Pinpoint the cell where the given text exists, returning its (x, y) midpoint coordinate. 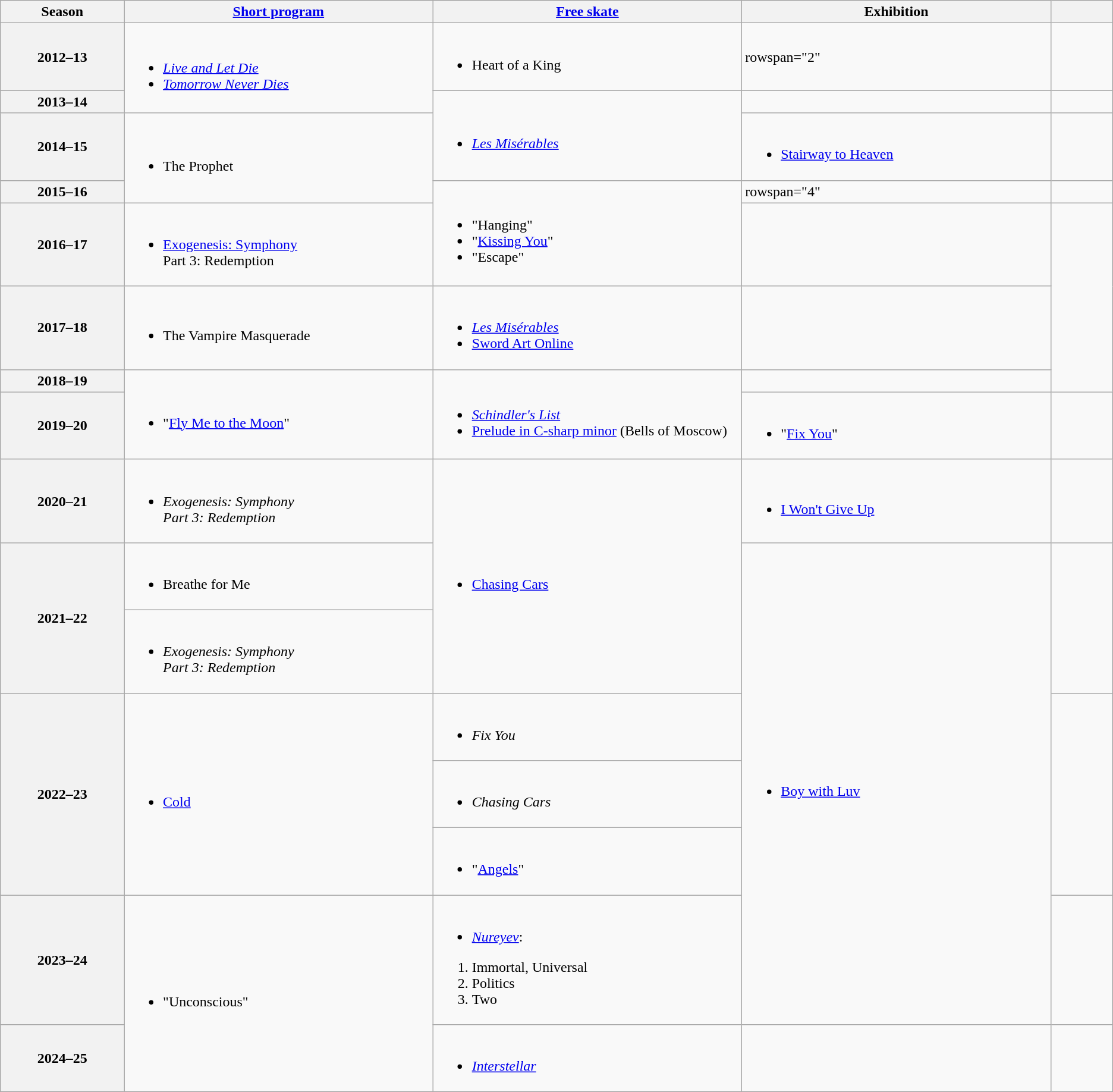
2021–22 (62, 617)
rowspan="4" (897, 192)
Free skate (587, 12)
2020–21 (62, 501)
rowspan="2" (897, 57)
Cold (279, 795)
"Unconscious" (279, 993)
2014–15 (62, 146)
Short program (279, 12)
Interstellar (587, 1059)
Les MisérablesSword Art Online (587, 328)
Season (62, 12)
"Fly Me to the Moon" (279, 414)
The Prophet (279, 158)
Les Misérables (587, 136)
Nureyev:Immortal, UniversalPoliticsTwo (587, 960)
2022–23 (62, 795)
Boy with Luv (897, 783)
"Fix You" (897, 426)
2013–14 (62, 102)
The Vampire Masquerade (279, 328)
I Won't Give Up (897, 501)
Fix You (587, 727)
2023–24 (62, 960)
2012–13 (62, 57)
2016–17 (62, 244)
Heart of a King (587, 57)
Exhibition (897, 12)
"Angels" (587, 861)
2024–25 (62, 1059)
Schindler's ListPrelude in C-sharp minor (Bells of Moscow) (587, 414)
"Hanging""Kissing You""Escape" (587, 233)
2015–16 (62, 192)
Live and Let DieTomorrow Never Dies (279, 68)
2019–20 (62, 426)
2018–19 (62, 381)
Breathe for Me (279, 576)
2017–18 (62, 328)
Stairway to Heaven (897, 146)
